Return [x, y] of the center of cell containing provided text 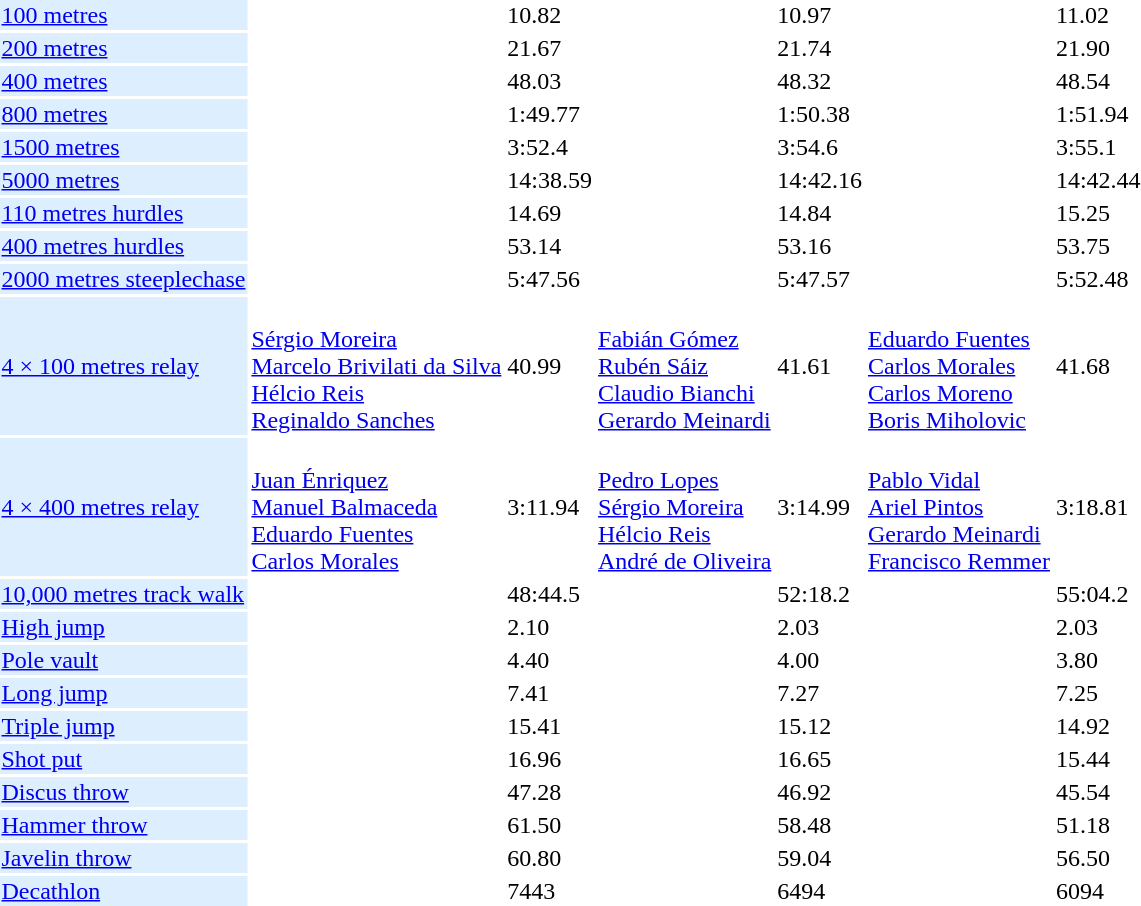
7.41 [550, 693]
10,000 metres track walk [124, 594]
Discus throw [124, 792]
800 metres [124, 114]
21.67 [550, 48]
14:42.16 [820, 180]
4 × 100 metres relay [124, 366]
4.40 [550, 660]
7443 [550, 891]
Pedro LopesSérgio MoreiraHélcio ReisAndré de Oliveira [685, 507]
1:50.38 [820, 114]
46.92 [820, 792]
53.16 [820, 246]
16.96 [550, 759]
400 metres [124, 81]
60.80 [550, 858]
21.74 [820, 48]
5:47.56 [550, 279]
52:18.2 [820, 594]
15.41 [550, 726]
48.32 [820, 81]
1:49.77 [550, 114]
16.65 [820, 759]
Long jump [124, 693]
48:44.5 [550, 594]
Javelin throw [124, 858]
47.28 [550, 792]
Shot put [124, 759]
10.82 [550, 15]
4 × 400 metres relay [124, 507]
14.69 [550, 213]
10.97 [820, 15]
58.48 [820, 825]
61.50 [550, 825]
15.12 [820, 726]
53.14 [550, 246]
Hammer throw [124, 825]
Juan ÉnriquezManuel BalmacedaEduardo FuentesCarlos Morales [376, 507]
48.03 [550, 81]
3:14.99 [820, 507]
High jump [124, 627]
3:11.94 [550, 507]
200 metres [124, 48]
3:54.6 [820, 147]
400 metres hurdles [124, 246]
Decathlon [124, 891]
4.00 [820, 660]
5:47.57 [820, 279]
14.84 [820, 213]
Fabián GómezRubén SáizClaudio BianchiGerardo Meinardi [685, 366]
41.61 [820, 366]
Pole vault [124, 660]
2.10 [550, 627]
7.27 [820, 693]
5000 metres [124, 180]
2000 metres steeplechase [124, 279]
110 metres hurdles [124, 213]
6494 [820, 891]
Pablo VidalAriel PintosGerardo MeinardiFrancisco Remmer [958, 507]
3:52.4 [550, 147]
40.99 [550, 366]
1500 metres [124, 147]
Triple jump [124, 726]
2.03 [820, 627]
59.04 [820, 858]
Sérgio MoreiraMarcelo Brivilati da SilvaHélcio ReisReginaldo Sanches [376, 366]
14:38.59 [550, 180]
Eduardo FuentesCarlos MoralesCarlos MorenoBoris Miholovic [958, 366]
100 metres [124, 15]
